Locate the cell with the specified text and output its (X, Y) center coordinate. 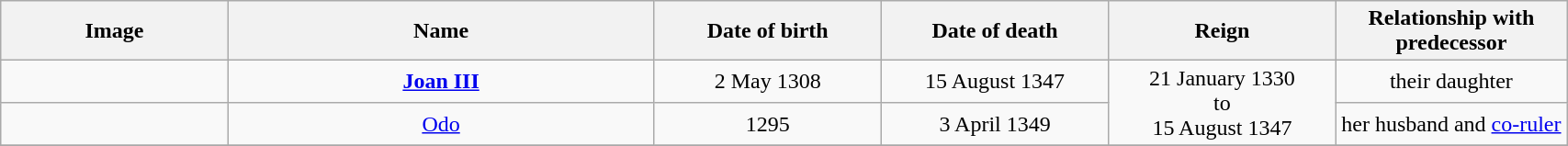
3 April 1349 (994, 124)
Joan III (441, 82)
Name (441, 31)
her husband and co-ruler (1451, 124)
2 May 1308 (768, 82)
15 August 1347 (994, 82)
Relationship with predecessor (1451, 31)
Odo (441, 124)
their daughter (1451, 82)
Image (114, 31)
Date of birth (768, 31)
21 January 1330to15 August 1347 (1222, 103)
1295 (768, 124)
Date of death (994, 31)
Reign (1222, 31)
